Output the [x, y] coordinate of the center of the cell containing the given text.  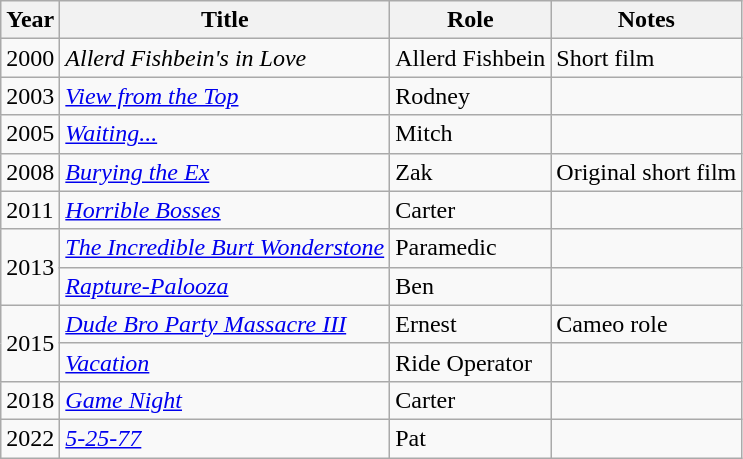
Waiting... [225, 134]
2013 [30, 267]
Zak [470, 172]
Title [225, 20]
2015 [30, 343]
2000 [30, 58]
2011 [30, 210]
Rodney [470, 96]
Ben [470, 286]
Ernest [470, 324]
2018 [30, 400]
Notes [646, 20]
Pat [470, 438]
Dude Bro Party Massacre III [225, 324]
2003 [30, 96]
Horrible Bosses [225, 210]
Allerd Fishbein's in Love [225, 58]
Paramedic [470, 248]
Burying the Ex [225, 172]
2005 [30, 134]
Cameo role [646, 324]
The Incredible Burt Wonderstone [225, 248]
Short film [646, 58]
Role [470, 20]
View from the Top [225, 96]
2022 [30, 438]
Vacation [225, 362]
Original short film [646, 172]
2008 [30, 172]
Year [30, 20]
Game Night [225, 400]
Mitch [470, 134]
5-25-77 [225, 438]
Rapture-Palooza [225, 286]
Allerd Fishbein [470, 58]
Ride Operator [470, 362]
